Identify which cell holds the provided text, then report its [x, y] central coordinate. 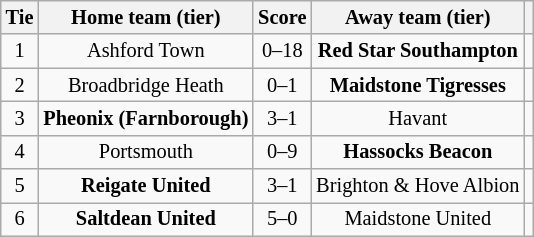
4 [20, 152]
Score [282, 17]
Red Star Southampton [418, 51]
Ashford Town [146, 51]
Hassocks Beacon [418, 152]
Brighton & Hove Albion [418, 186]
3 [20, 118]
Broadbridge Heath [146, 85]
Home team (tier) [146, 17]
5–0 [282, 219]
Saltdean United [146, 219]
6 [20, 219]
Maidstone Tigresses [418, 85]
Away team (tier) [418, 17]
Reigate United [146, 186]
Portsmouth [146, 152]
Pheonix (Farnborough) [146, 118]
Tie [20, 17]
0–18 [282, 51]
0–9 [282, 152]
2 [20, 85]
Maidstone United [418, 219]
5 [20, 186]
1 [20, 51]
Havant [418, 118]
0–1 [282, 85]
